Determine the [x, y] coordinate at the center of the cell enclosing the given text.  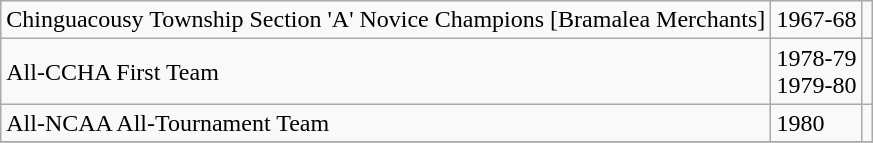
All-NCAA All-Tournament Team [386, 123]
1978-791979-80 [816, 72]
1967-68 [816, 20]
1980 [816, 123]
All-CCHA First Team [386, 72]
Chinguacousy Township Section 'A' Novice Champions [Bramalea Merchants] [386, 20]
